For the text-containing cell, return its midpoint in [X, Y] coordinate format. 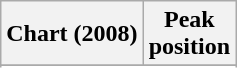
Chart (2008) [72, 34]
Peakposition [189, 34]
